Output the [x, y] coordinate of the center of the cell containing the given text.  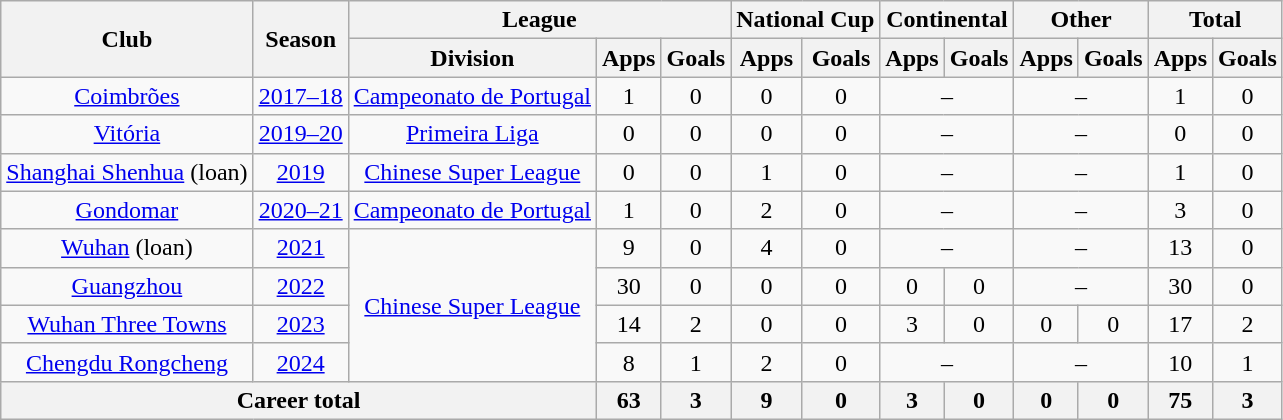
2019–20 [300, 134]
Continental [947, 20]
Guangzhou [127, 286]
2022 [300, 286]
4 [767, 248]
Club [127, 39]
Primeira Liga [472, 134]
10 [1180, 362]
National Cup [806, 20]
14 [629, 324]
2024 [300, 362]
2023 [300, 324]
Coimbrões [127, 96]
Other [1081, 20]
League [540, 20]
Total [1215, 20]
Wuhan (loan) [127, 248]
2021 [300, 248]
Season [300, 39]
Vitória [127, 134]
Shanghai Shenhua (loan) [127, 172]
Gondomar [127, 210]
Chengdu Rongcheng [127, 362]
17 [1180, 324]
Division [472, 58]
8 [629, 362]
2019 [300, 172]
2020–21 [300, 210]
Career total [299, 400]
Wuhan Three Towns [127, 324]
75 [1180, 400]
13 [1180, 248]
2017–18 [300, 96]
63 [629, 400]
